Detect which cell encompasses the target text, then output its (X, Y) center coordinate. 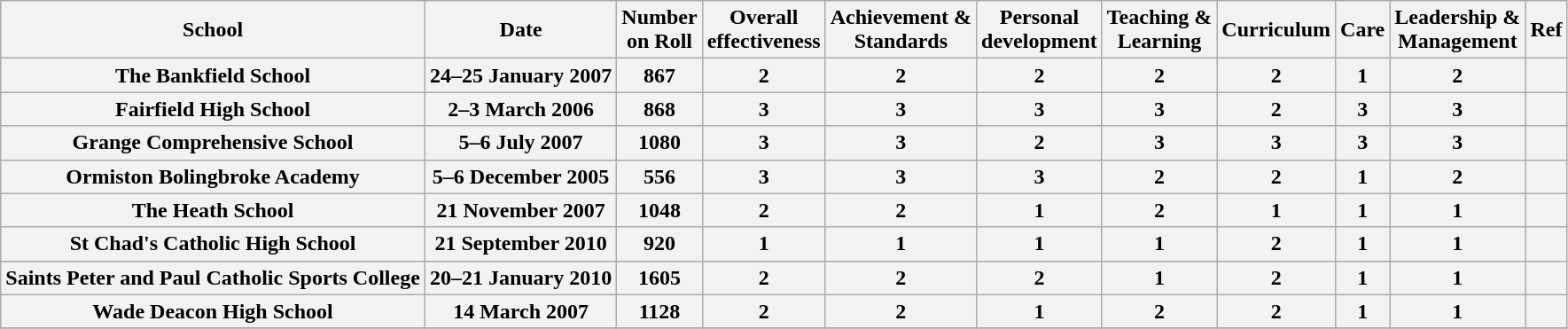
1128 (659, 311)
Date (520, 30)
2–3 March 2006 (520, 109)
Curriculum (1276, 30)
920 (659, 244)
Overalleffectiveness (764, 30)
Ref (1546, 30)
14 March 2007 (520, 311)
Care (1363, 30)
24–25 January 2007 (520, 75)
1080 (659, 143)
Fairfield High School (213, 109)
868 (659, 109)
Ormiston Bolingbroke Academy (213, 176)
Wade Deacon High School (213, 311)
21 September 2010 (520, 244)
1048 (659, 210)
867 (659, 75)
Achievement &Standards (901, 30)
5–6 July 2007 (520, 143)
21 November 2007 (520, 210)
Personaldevelopment (1040, 30)
556 (659, 176)
Teaching &Learning (1159, 30)
Grange Comprehensive School (213, 143)
20–21 January 2010 (520, 278)
5–6 December 2005 (520, 176)
Saints Peter and Paul Catholic Sports College (213, 278)
Leadership &Management (1457, 30)
1605 (659, 278)
St Chad's Catholic High School (213, 244)
The Heath School (213, 210)
School (213, 30)
Number on Roll (659, 30)
The Bankfield School (213, 75)
